Return (X, Y) of the center of cell containing provided text 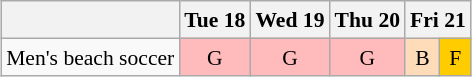
Fri 21 (438, 20)
Wed 19 (290, 20)
Men's beach soccer (90, 56)
Thu 20 (368, 20)
F (456, 56)
Tue 18 (214, 20)
B (422, 56)
